Pinpoint the cell where the given text exists, returning its [x, y] midpoint coordinate. 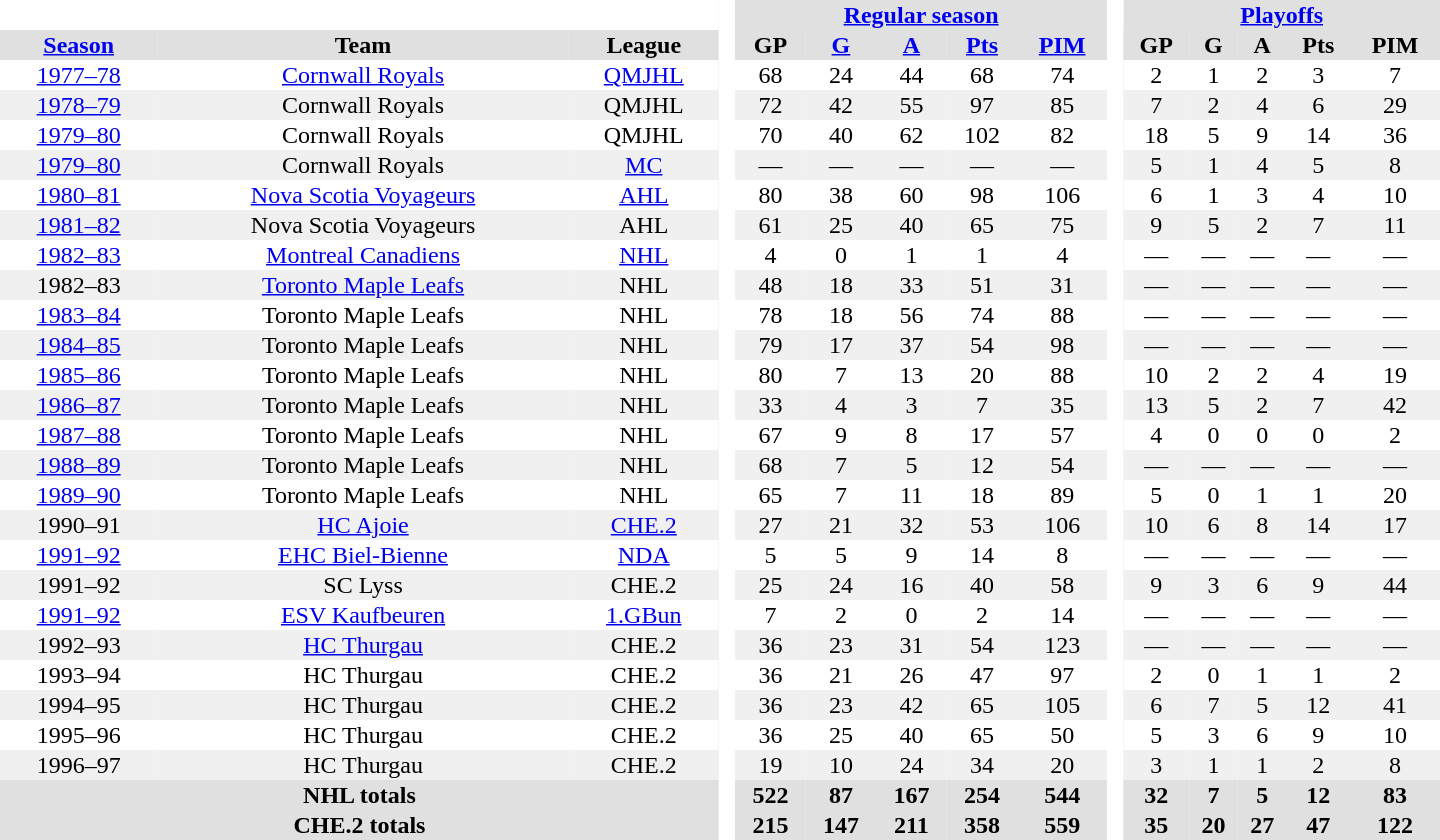
Montreal Canadiens [362, 255]
HC Ajoie [362, 525]
57 [1062, 435]
67 [770, 435]
1995–96 [78, 735]
544 [1062, 795]
85 [1062, 105]
Team [362, 45]
79 [770, 345]
1989–90 [78, 495]
211 [912, 825]
60 [912, 195]
53 [982, 525]
147 [842, 825]
1981–82 [78, 225]
1990–91 [78, 525]
83 [1395, 795]
254 [982, 795]
EHC Biel-Bienne [362, 555]
70 [770, 135]
29 [1395, 105]
167 [912, 795]
CHE.2 totals [360, 825]
1987–88 [78, 435]
215 [770, 825]
50 [1062, 735]
SC Lyss [362, 585]
1988–89 [78, 465]
1994–95 [78, 705]
NDA [644, 555]
123 [1062, 645]
522 [770, 795]
75 [1062, 225]
37 [912, 345]
1977–78 [78, 75]
1983–84 [78, 315]
Season [78, 45]
1993–94 [78, 675]
61 [770, 225]
48 [770, 285]
87 [842, 795]
51 [982, 285]
102 [982, 135]
62 [912, 135]
1980–81 [78, 195]
559 [1062, 825]
78 [770, 315]
1992–93 [78, 645]
MC [644, 165]
58 [1062, 585]
1.GBun [644, 615]
NHL totals [360, 795]
105 [1062, 705]
Regular season [921, 15]
League [644, 45]
89 [1062, 495]
34 [982, 765]
38 [842, 195]
1985–86 [78, 375]
ESV Kaufbeuren [362, 615]
1996–97 [78, 765]
72 [770, 105]
16 [912, 585]
122 [1395, 825]
1984–85 [78, 345]
26 [912, 675]
1986–87 [78, 405]
358 [982, 825]
55 [912, 105]
82 [1062, 135]
1978–79 [78, 105]
41 [1395, 705]
Playoffs [1282, 15]
56 [912, 315]
